Output the (X, Y) coordinate of the center of the cell containing the given text.  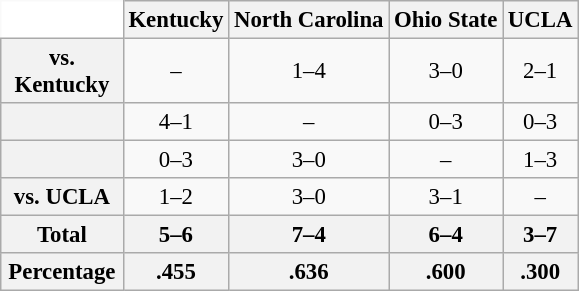
3–7 (540, 235)
UCLA (540, 20)
North Carolina (309, 20)
3–1 (446, 197)
vs. Kentucky (62, 72)
1–3 (540, 160)
5–6 (176, 235)
Ohio State (446, 20)
4–1 (176, 122)
Total (62, 235)
2–1 (540, 72)
1–4 (309, 72)
7–4 (309, 235)
6–4 (446, 235)
1–2 (176, 197)
Kentucky (176, 20)
vs. UCLA (62, 197)
